From the cell containing the given text, extract its center point as (X, Y) coordinate. 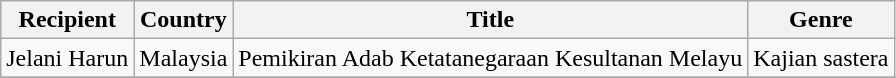
Country (184, 20)
Title (490, 20)
Kajian sastera (821, 58)
Pemikiran Adab Ketatanegaraan Kesultanan Melayu (490, 58)
Recipient (68, 20)
Jelani Harun (68, 58)
Genre (821, 20)
Malaysia (184, 58)
